Find where the given text appears and provide that cell's center as [x, y] coordinate. 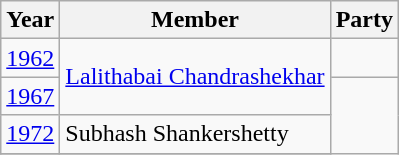
Party [364, 20]
Lalithabai Chandrashekhar [195, 77]
1972 [30, 134]
Year [30, 20]
1962 [30, 58]
1967 [30, 96]
Subhash Shankershetty [195, 134]
Member [195, 20]
